Extract the (x, y) coordinate from the center of the cell holding the provided text.  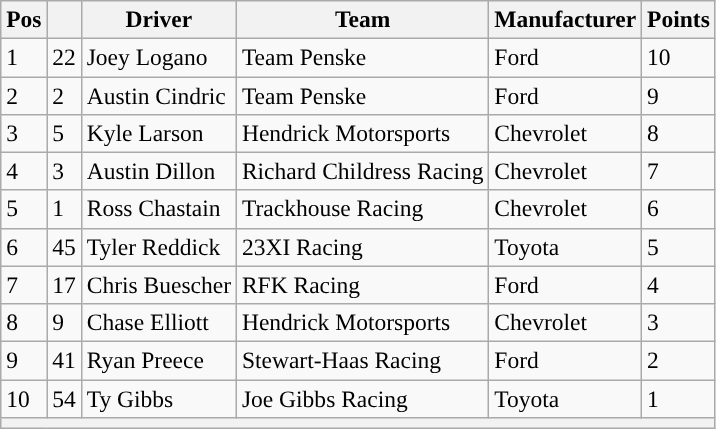
Ryan Preece (158, 360)
Kyle Larson (158, 133)
Chase Elliott (158, 322)
23XI Racing (362, 247)
Trackhouse Racing (362, 209)
Joe Gibbs Racing (362, 398)
Driver (158, 19)
54 (64, 398)
Joey Logano (158, 57)
Chris Buescher (158, 285)
17 (64, 285)
Stewart-Haas Racing (362, 360)
22 (64, 57)
41 (64, 360)
Manufacturer (566, 19)
Team (362, 19)
Richard Childress Racing (362, 171)
Pos (24, 19)
Austin Dillon (158, 171)
Austin Cindric (158, 95)
Ross Chastain (158, 209)
RFK Racing (362, 285)
Ty Gibbs (158, 398)
Points (679, 19)
Tyler Reddick (158, 247)
45 (64, 247)
